Return [X, Y] of the center of cell containing provided text 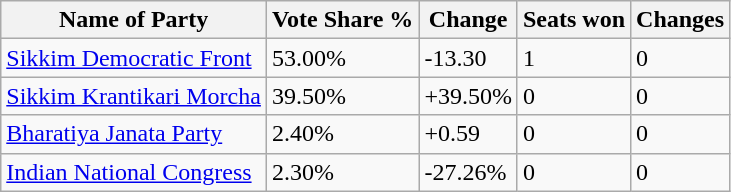
39.50% [342, 96]
Vote Share % [342, 20]
Change [468, 20]
+39.50% [468, 96]
Sikkim Krantikari Morcha [134, 96]
2.40% [342, 134]
1 [574, 58]
-27.26% [468, 172]
-13.30 [468, 58]
Seats won [574, 20]
Name of Party [134, 20]
53.00% [342, 58]
Changes [680, 20]
+0.59 [468, 134]
Bharatiya Janata Party [134, 134]
Sikkim Democratic Front [134, 58]
Indian National Congress [134, 172]
2.30% [342, 172]
